Find where the given text appears and provide that cell's center as (x, y) coordinate. 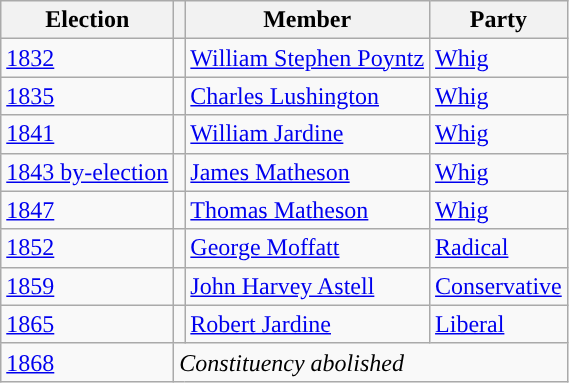
William Jardine (308, 134)
Thomas Matheson (308, 210)
1847 (88, 210)
Party (499, 20)
1835 (88, 96)
Constituency abolished (370, 362)
1841 (88, 134)
Member (308, 20)
1852 (88, 248)
James Matheson (308, 172)
George Moffatt (308, 248)
Robert Jardine (308, 324)
1832 (88, 58)
Charles Lushington (308, 96)
1868 (88, 362)
Conservative (499, 286)
Radical (499, 248)
1843 by-election (88, 172)
William Stephen Poyntz (308, 58)
1865 (88, 324)
Election (88, 20)
John Harvey Astell (308, 286)
Liberal (499, 324)
1859 (88, 286)
